From the cell containing the given text, extract its center point as (X, Y) coordinate. 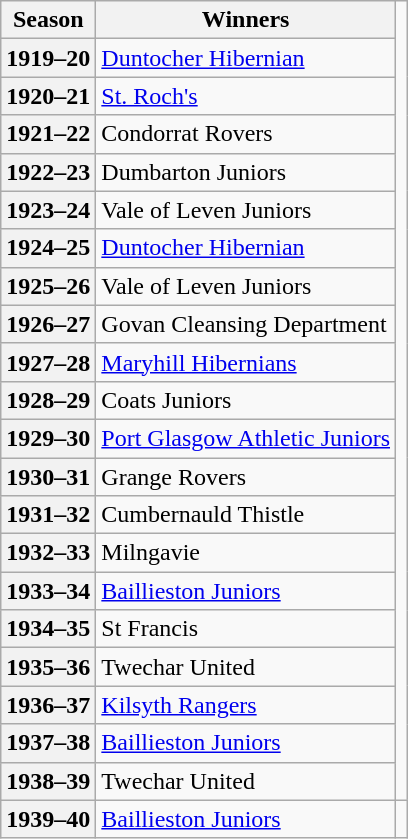
1933–34 (48, 591)
Winners (246, 20)
St. Roch's (246, 96)
1930–31 (48, 477)
Dumbarton Juniors (246, 172)
1926–27 (48, 324)
St Francis (246, 629)
1932–33 (48, 553)
1937–38 (48, 743)
Grange Rovers (246, 477)
1927–28 (48, 362)
1931–32 (48, 515)
1924–25 (48, 248)
1928–29 (48, 400)
Coats Juniors (246, 400)
1929–30 (48, 438)
1923–24 (48, 210)
Govan Cleansing Department (246, 324)
1936–37 (48, 705)
1921–22 (48, 134)
Condorrat Rovers (246, 134)
1922–23 (48, 172)
Kilsyth Rangers (246, 705)
1938–39 (48, 781)
Cumbernauld Thistle (246, 515)
1925–26 (48, 286)
Milngavie (246, 553)
1935–36 (48, 667)
Maryhill Hibernians (246, 362)
Season (48, 20)
1920–21 (48, 96)
1919–20 (48, 58)
Port Glasgow Athletic Juniors (246, 438)
1939–40 (48, 819)
1934–35 (48, 629)
